Output the [X, Y] coordinate of the center of the cell containing the given text.  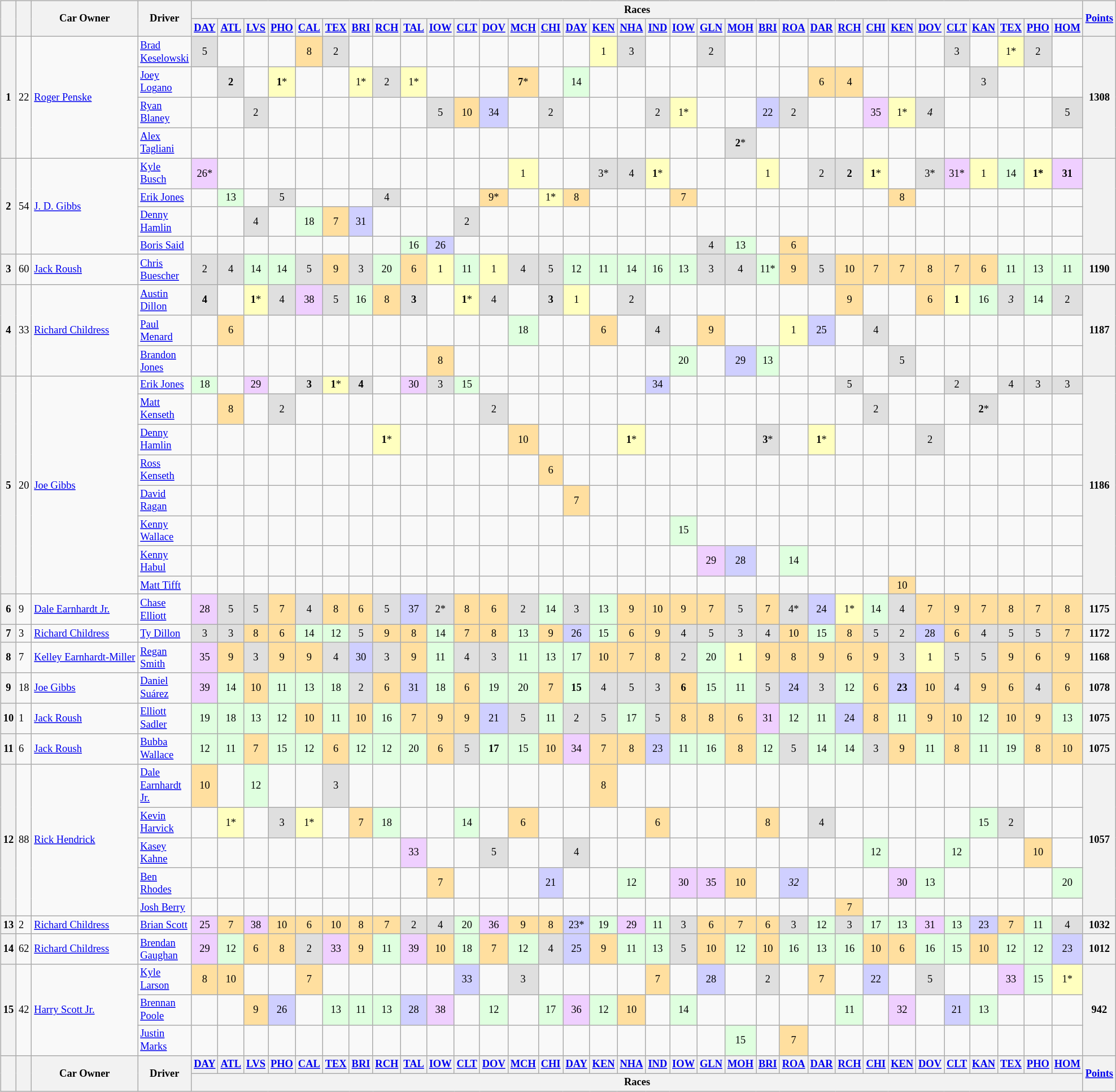
Chase Elliott [165, 610]
Ryan Blaney [165, 112]
1057 [1099, 839]
942 [1099, 1010]
Matt Tifft [165, 585]
4* [794, 610]
11* [768, 269]
Justin Marks [165, 1041]
1190 [1099, 269]
23* [576, 925]
David Ragan [165, 501]
Roger Penske [85, 97]
Matt Kenseth [165, 409]
60 [24, 269]
26* [204, 173]
88 [24, 839]
Chris Buescher [165, 269]
Alex Tagliani [165, 143]
Brennan Poole [165, 1010]
1032 [1099, 925]
Ben Rhodes [165, 883]
31* [957, 173]
Kenny Habul [165, 561]
Brian Scott [165, 925]
Bubba Wallace [165, 749]
1012 [1099, 949]
42 [24, 1010]
1187 [1099, 330]
1175 [1099, 610]
Austin Dillon [165, 300]
54 [24, 206]
Josh Berry [165, 907]
Brad Keselowski [165, 51]
Joey Logano [165, 82]
Rick Hendrick [85, 839]
7* [523, 82]
Elliott Sadler [165, 719]
37 [413, 610]
62 [24, 949]
Ross Kenseth [165, 470]
Brandon Jones [165, 361]
1186 [1099, 485]
Regan Smith [165, 658]
1078 [1099, 688]
Brendan Gaughan [165, 949]
Kyle Larson [165, 980]
Daniel Suárez [165, 688]
Kyle Busch [165, 173]
Kasey Kahne [165, 852]
1168 [1099, 658]
Ty Dillon [165, 633]
1172 [1099, 633]
Paul Menard [165, 330]
Kelley Earnhardt-Miller [85, 658]
Harry Scott Jr. [85, 1010]
1308 [1099, 97]
Kenny Wallace [165, 531]
J. D. Gibbs [85, 206]
9* [494, 198]
Boris Said [165, 245]
Kevin Harvick [165, 823]
